Scan for the cell matching the given text and deliver its [x, y] coordinate at center. 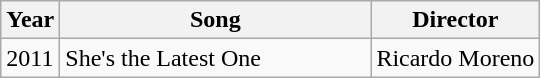
Director [456, 20]
Ricardo Moreno [456, 58]
She's the Latest One [216, 58]
Year [30, 20]
2011 [30, 58]
Song [216, 20]
